Scan for the cell matching the given text and deliver its [X, Y] coordinate at center. 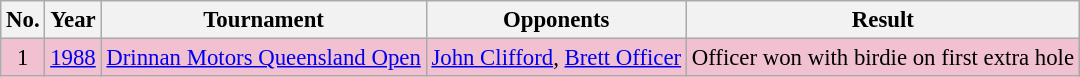
Officer won with birdie on first extra hole [882, 58]
Year [73, 20]
John Clifford, Brett Officer [556, 58]
No. [23, 20]
Result [882, 20]
Opponents [556, 20]
Drinnan Motors Queensland Open [264, 58]
Tournament [264, 20]
1988 [73, 58]
1 [23, 58]
